Provide the [x, y] coordinate of the cell's center where the given text is located.  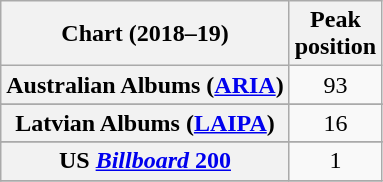
Peakposition [335, 34]
Australian Albums (ARIA) [145, 85]
US Billboard 200 [145, 161]
1 [335, 161]
Latvian Albums (LAIPA) [145, 123]
93 [335, 85]
Chart (2018–19) [145, 34]
16 [335, 123]
